Find where the given text appears and provide that cell's center as [X, Y] coordinate. 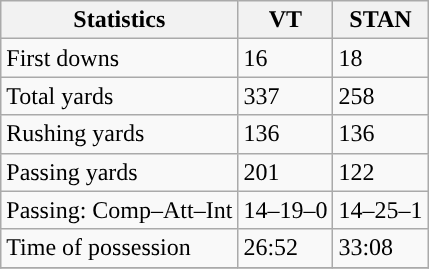
Total yards [120, 96]
Passing yards [120, 172]
201 [286, 172]
First downs [120, 58]
VT [286, 20]
STAN [380, 20]
14–19–0 [286, 210]
Passing: Comp–Att–Int [120, 210]
Statistics [120, 20]
14–25–1 [380, 210]
16 [286, 58]
18 [380, 58]
122 [380, 172]
337 [286, 96]
26:52 [286, 248]
33:08 [380, 248]
258 [380, 96]
Rushing yards [120, 134]
Time of possession [120, 248]
